Output the (x, y) coordinate of the center of the cell containing the given text.  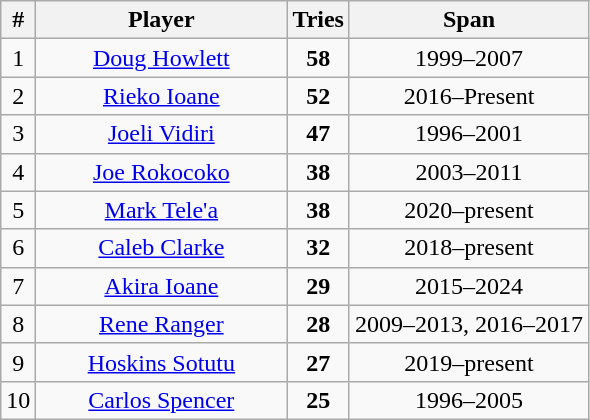
6 (18, 248)
2018–present (468, 248)
28 (318, 324)
25 (318, 400)
# (18, 20)
1 (18, 58)
9 (18, 362)
27 (318, 362)
Joeli Vidiri (162, 134)
1996–2001 (468, 134)
47 (318, 134)
5 (18, 210)
3 (18, 134)
Rene Ranger (162, 324)
32 (318, 248)
7 (18, 286)
8 (18, 324)
Rieko Ioane (162, 96)
2019–present (468, 362)
2003–2011 (468, 172)
Carlos Spencer (162, 400)
2015–2024 (468, 286)
Tries (318, 20)
4 (18, 172)
29 (318, 286)
1999–2007 (468, 58)
52 (318, 96)
Mark Tele'a (162, 210)
10 (18, 400)
1996–2005 (468, 400)
Joe Rokocoko (162, 172)
Hoskins Sotutu (162, 362)
2009–2013, 2016–2017 (468, 324)
Akira Ioane (162, 286)
Caleb Clarke (162, 248)
Span (468, 20)
Player (162, 20)
2016–Present (468, 96)
2020–present (468, 210)
58 (318, 58)
Doug Howlett (162, 58)
2 (18, 96)
